Detect which cell encompasses the target text, then output its [X, Y] center coordinate. 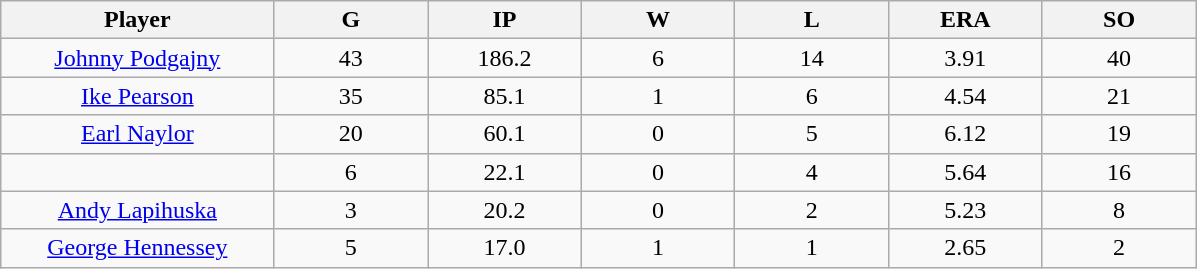
186.2 [505, 58]
2.65 [966, 248]
W [658, 20]
20.2 [505, 210]
85.1 [505, 96]
IP [505, 20]
4.54 [966, 96]
3 [351, 210]
16 [1119, 172]
ERA [966, 20]
5.23 [966, 210]
43 [351, 58]
Player [138, 20]
22.1 [505, 172]
17.0 [505, 248]
SO [1119, 20]
G [351, 20]
Ike Pearson [138, 96]
5.64 [966, 172]
4 [812, 172]
George Hennessey [138, 248]
14 [812, 58]
6.12 [966, 134]
3.91 [966, 58]
40 [1119, 58]
Johnny Podgajny [138, 58]
8 [1119, 210]
35 [351, 96]
20 [351, 134]
19 [1119, 134]
Earl Naylor [138, 134]
60.1 [505, 134]
Andy Lapihuska [138, 210]
21 [1119, 96]
L [812, 20]
